Scan for the cell matching the given text and deliver its (X, Y) coordinate at center. 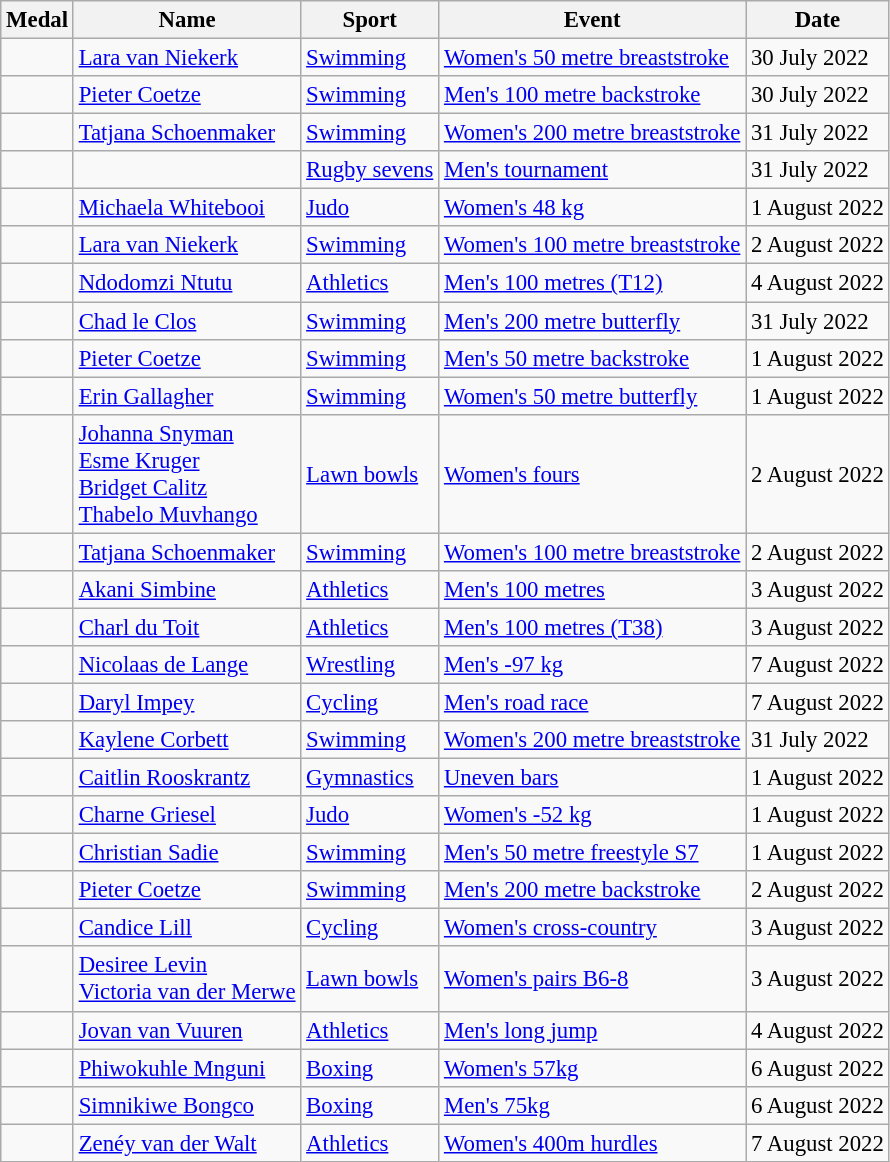
Event (592, 20)
Christian Sadie (186, 853)
Women's cross-country (592, 928)
Men's long jump (592, 1030)
Men's 100 metres (592, 590)
Women's 400m hurdles (592, 1143)
Name (186, 20)
Sport (370, 20)
Men's 100 metres (T38) (592, 627)
Kaylene Corbett (186, 740)
Men's -97 kg (592, 665)
Ndodomzi Ntutu (186, 283)
Desiree LevinVictoria van der Merwe (186, 980)
Men's 50 metre freestyle S7 (592, 853)
Zenéy van der Walt (186, 1143)
Men's 200 metre butterfly (592, 321)
Daryl Impey (186, 702)
Johanna SnymanEsme KrugerBridget CalitzThabelo Muvhango (186, 474)
Medal (38, 20)
Men's 200 metre backstroke (592, 890)
Men's 50 metre backstroke (592, 358)
Phiwokuhle Mnguni (186, 1068)
Candice Lill (186, 928)
Gymnastics (370, 778)
Akani Simbine (186, 590)
Charne Griesel (186, 815)
Men's 75kg (592, 1105)
Wrestling (370, 665)
Women's 50 metre breaststroke (592, 58)
Women's 57kg (592, 1068)
Michaela Whitebooi (186, 208)
Rugby sevens (370, 170)
Women's 50 metre butterfly (592, 396)
Date (818, 20)
Men's road race (592, 702)
Men's tournament (592, 170)
Simnikiwe Bongco (186, 1105)
Women's -52 kg (592, 815)
Women's fours (592, 474)
Women's pairs B6-8 (592, 980)
Women's 48 kg (592, 208)
Erin Gallagher (186, 396)
Jovan van Vuuren (186, 1030)
Men's 100 metres (T12) (592, 283)
Nicolaas de Lange (186, 665)
Men's 100 metre backstroke (592, 95)
Uneven bars (592, 778)
Caitlin Rooskrantz (186, 778)
Chad le Clos (186, 321)
Charl du Toit (186, 627)
